Provide the (x, y) coordinate of the cell's center where the given text is located.  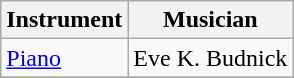
Eve K. Budnick (210, 58)
Instrument (64, 20)
Musician (210, 20)
Piano (64, 58)
